Capture the cell that displays the provided text and extract its [X, Y] central coordinate. 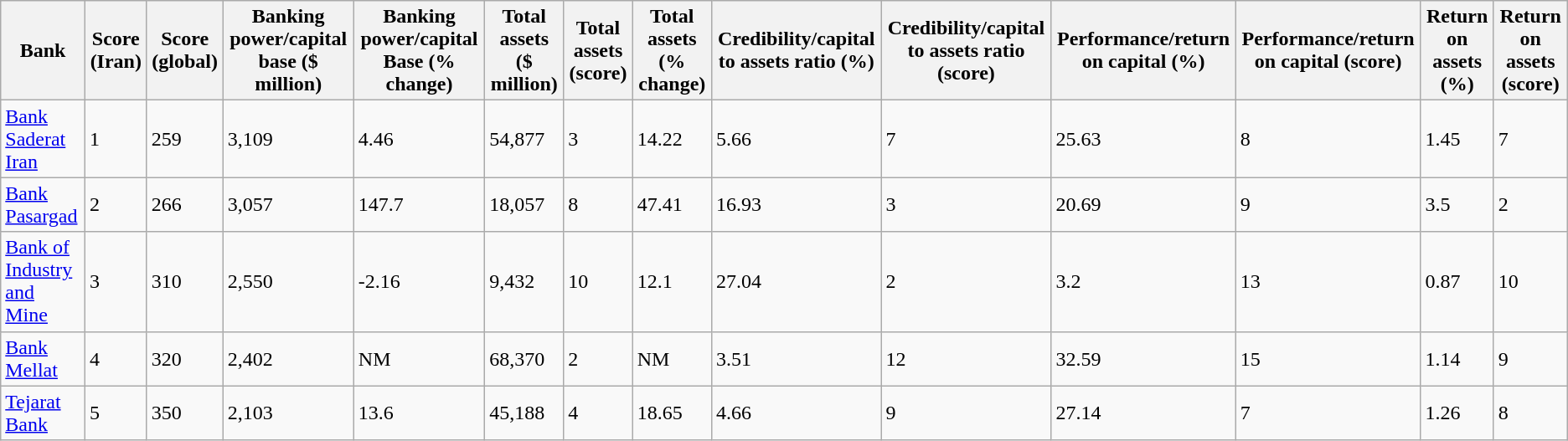
Total assets (score) [598, 50]
9,432 [524, 281]
16.93 [796, 204]
27.14 [1143, 413]
266 [184, 204]
18.65 [672, 413]
Credibility/capital to assets ratio (%) [796, 50]
Score (global) [184, 50]
Return on assets (score) [1530, 50]
54,877 [524, 139]
47.41 [672, 204]
Bank Mellat [44, 358]
-2.16 [419, 281]
3,057 [288, 204]
3.5 [1457, 204]
45,188 [524, 413]
Performance/return on capital (score) [1328, 50]
15 [1328, 358]
3.51 [796, 358]
1.26 [1457, 413]
18,057 [524, 204]
Bank Pasargad [44, 204]
Tejarat Bank [44, 413]
2,402 [288, 358]
13.6 [419, 413]
Total assets (% change) [672, 50]
Banking power/capital Base (% change) [419, 50]
32.59 [1143, 358]
Performance/return on capital (%) [1143, 50]
13 [1328, 281]
3,109 [288, 139]
27.04 [796, 281]
12 [967, 358]
1 [116, 139]
68,370 [524, 358]
4.46 [419, 139]
Score (Iran) [116, 50]
147.7 [419, 204]
5.66 [796, 139]
1.45 [1457, 139]
Banking power/capital base ($ million) [288, 50]
5 [116, 413]
12.1 [672, 281]
2,550 [288, 281]
25.63 [1143, 139]
4.66 [796, 413]
350 [184, 413]
Credibility/capital to assets ratio (score) [967, 50]
3.2 [1143, 281]
0.87 [1457, 281]
Bank [44, 50]
320 [184, 358]
Return on assets (%) [1457, 50]
Bank of Industry and Mine [44, 281]
Total assets ($ million) [524, 50]
1.14 [1457, 358]
20.69 [1143, 204]
2,103 [288, 413]
Bank Saderat Iran [44, 139]
259 [184, 139]
310 [184, 281]
14.22 [672, 139]
